From the cell containing the given text, extract its center point as [x, y] coordinate. 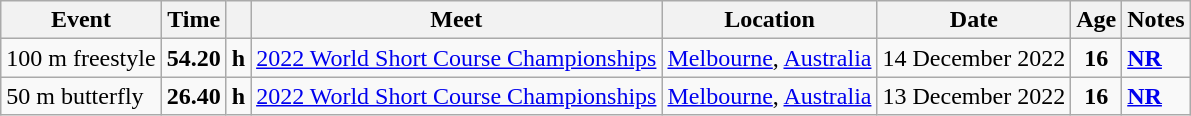
Time [194, 20]
Notes [1156, 20]
Event [81, 20]
13 December 2022 [974, 96]
Date [974, 20]
14 December 2022 [974, 58]
50 m butterfly [81, 96]
100 m freestyle [81, 58]
Meet [456, 20]
54.20 [194, 58]
Age [1096, 20]
Location [770, 20]
26.40 [194, 96]
